Scan for the cell matching the given text and deliver its (X, Y) coordinate at center. 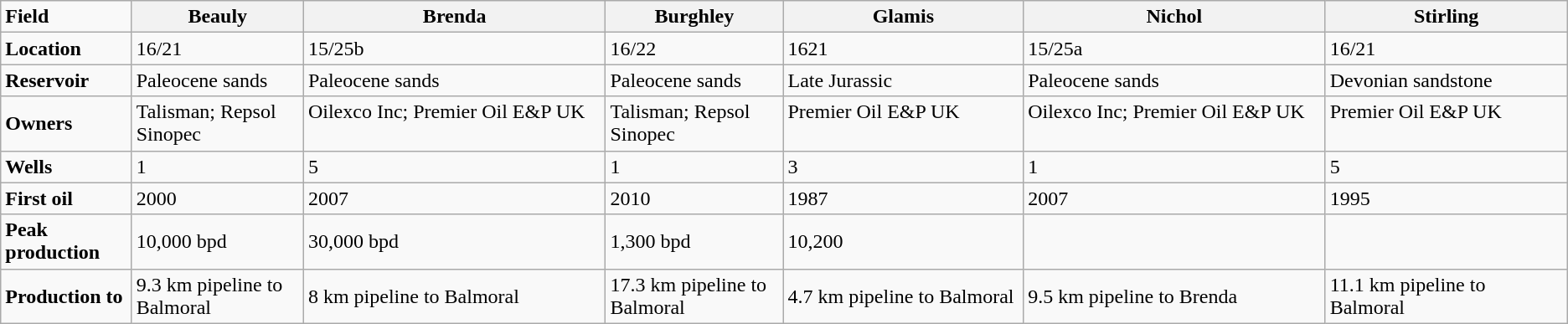
8 km pipeline to Balmoral (454, 296)
15/25b (454, 49)
1,300 bpd (694, 241)
2010 (694, 198)
Reservoir (66, 80)
1987 (903, 198)
Burghley (694, 17)
Brenda (454, 17)
1621 (903, 49)
Late Jurassic (903, 80)
Devonian sandstone (1446, 80)
11.1 km pipeline to Balmoral (1446, 296)
2000 (218, 198)
15/25a (1174, 49)
Peak production (66, 241)
16/22 (694, 49)
9.5 km pipeline to Brenda (1174, 296)
4.7 km pipeline to Balmoral (903, 296)
Location (66, 49)
9.3 km pipeline to Balmoral (218, 296)
Field (66, 17)
3 (903, 167)
Production to (66, 296)
Beauly (218, 17)
Wells (66, 167)
30,000 bpd (454, 241)
10,200 (903, 241)
First oil (66, 198)
1995 (1446, 198)
17.3 km pipeline to Balmoral (694, 296)
Stirling (1446, 17)
10,000 bpd (218, 241)
Owners (66, 124)
Nichol (1174, 17)
Glamis (903, 17)
